Provide the [x, y] coordinate of the cell's center where the given text is located.  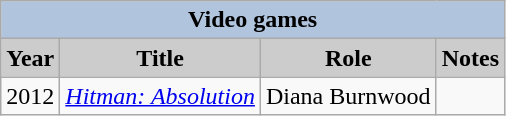
2012 [30, 96]
Role [348, 58]
Video games [253, 20]
Title [160, 58]
Diana Burnwood [348, 96]
Notes [470, 58]
Year [30, 58]
Hitman: Absolution [160, 96]
